Capture the cell that displays the provided text and extract its [x, y] central coordinate. 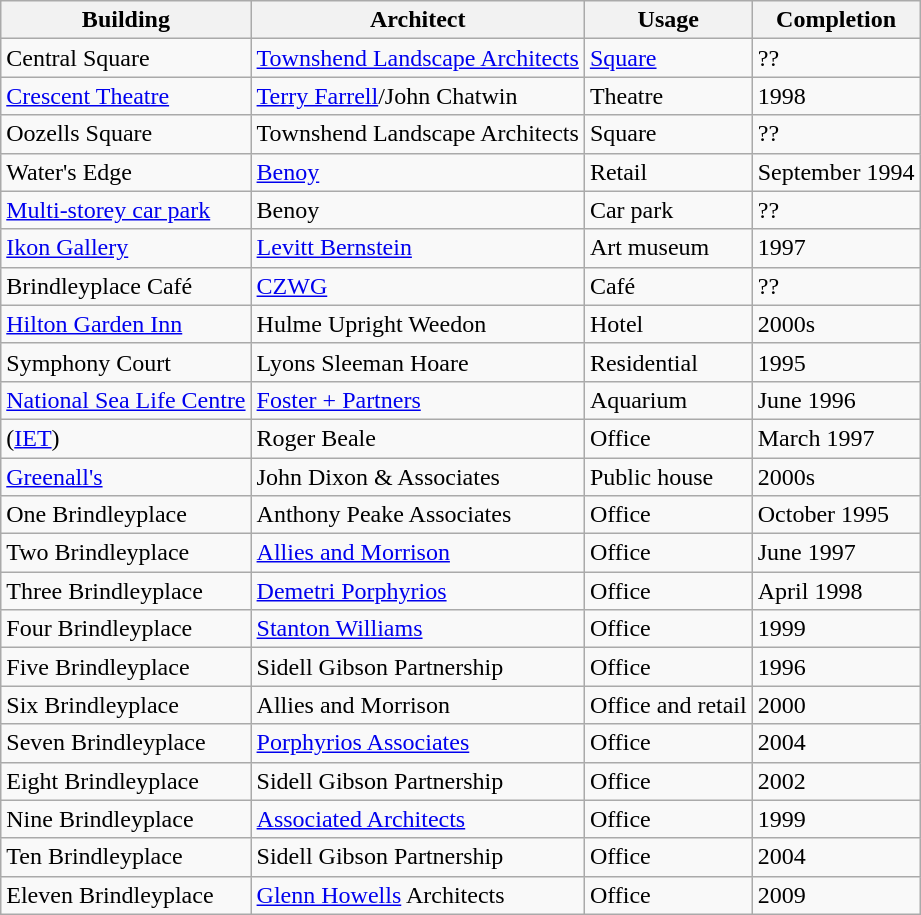
Usage [668, 20]
Demetri Porphyrios [418, 591]
Crescent Theatre [126, 96]
October 1995 [836, 515]
Hilton Garden Inn [126, 324]
Nine Brindleyplace [126, 819]
Ten Brindleyplace [126, 857]
Car park [668, 210]
Water's Edge [126, 172]
Seven Brindleyplace [126, 743]
Symphony Court [126, 362]
2000 [836, 705]
CZWG [418, 286]
John Dixon & Associates [418, 477]
Completion [836, 20]
Five Brindleyplace [126, 667]
Eleven Brindleyplace [126, 895]
June 1996 [836, 400]
Terry Farrell/John Chatwin [418, 96]
Residential [668, 362]
Roger Beale [418, 438]
Eight Brindleyplace [126, 781]
(IET) [126, 438]
2009 [836, 895]
Ikon Gallery [126, 248]
Public house [668, 477]
2002 [836, 781]
September 1994 [836, 172]
March 1997 [836, 438]
Two Brindleyplace [126, 553]
Foster + Partners [418, 400]
Café [668, 286]
Hotel [668, 324]
Stanton Williams [418, 629]
Brindleyplace Café [126, 286]
Hulme Upright Weedon [418, 324]
Lyons Sleeman Hoare [418, 362]
April 1998 [836, 591]
Aquarium [668, 400]
National Sea Life Centre [126, 400]
Retail [668, 172]
Art museum [668, 248]
Levitt Bernstein [418, 248]
Glenn Howells Architects [418, 895]
Oozells Square [126, 134]
Anthony Peake Associates [418, 515]
June 1997 [836, 553]
Theatre [668, 96]
1996 [836, 667]
Porphyrios Associates [418, 743]
Building [126, 20]
Three Brindleyplace [126, 591]
1998 [836, 96]
Six Brindleyplace [126, 705]
Architect [418, 20]
1995 [836, 362]
Four Brindleyplace [126, 629]
Associated Architects [418, 819]
Greenall's [126, 477]
Office and retail [668, 705]
Central Square [126, 58]
1997 [836, 248]
One Brindleyplace [126, 515]
Multi-storey car park [126, 210]
